Return (X, Y) of the center of cell containing provided text 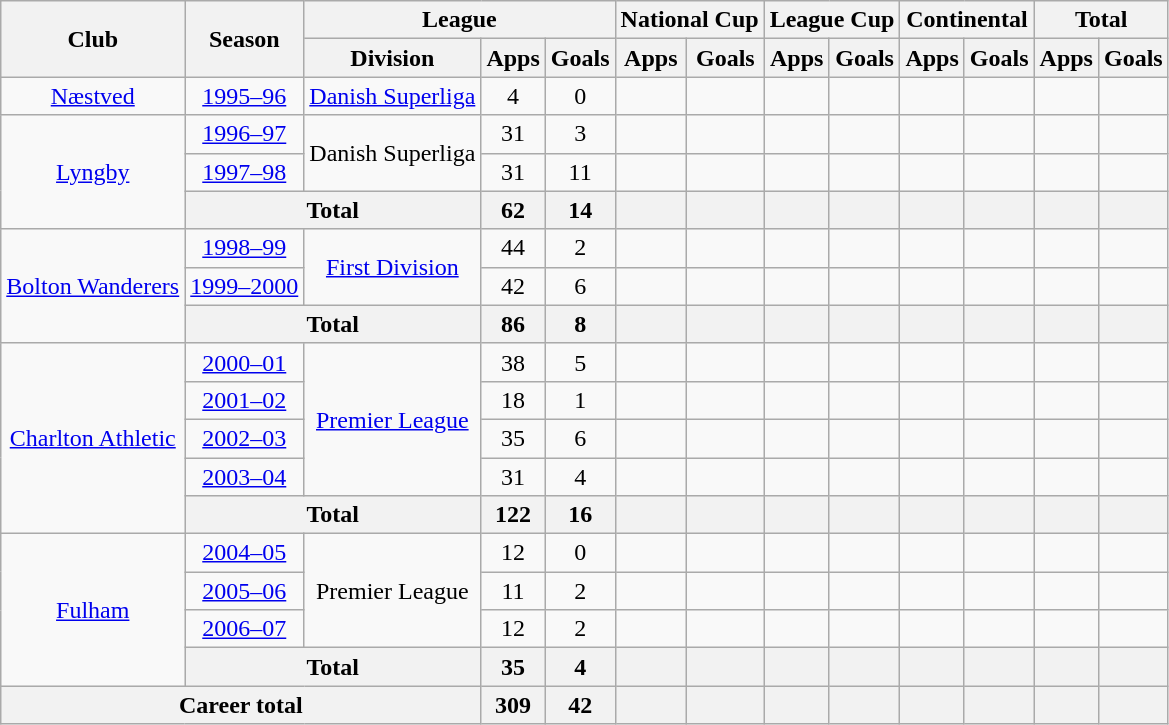
14 (580, 210)
Season (244, 39)
122 (513, 515)
2005–06 (244, 591)
1998–99 (244, 248)
18 (513, 400)
Fulham (93, 610)
1 (580, 400)
Charlton Athletic (93, 438)
38 (513, 362)
Næstved (93, 96)
2001–02 (244, 400)
16 (580, 515)
2003–04 (244, 477)
2000–01 (244, 362)
1995–96 (244, 96)
5 (580, 362)
Continental (967, 20)
1999–2000 (244, 286)
86 (513, 324)
Club (93, 39)
Lyngby (93, 172)
League (460, 20)
309 (513, 705)
8 (580, 324)
League Cup (832, 20)
62 (513, 210)
44 (513, 248)
Bolton Wanderers (93, 286)
National Cup (690, 20)
2004–05 (244, 553)
First Division (392, 267)
2002–03 (244, 438)
1996–97 (244, 134)
1997–98 (244, 172)
2006–07 (244, 629)
Career total (241, 705)
Division (392, 58)
3 (580, 134)
